Locate the cell with the specified text and output its [x, y] center coordinate. 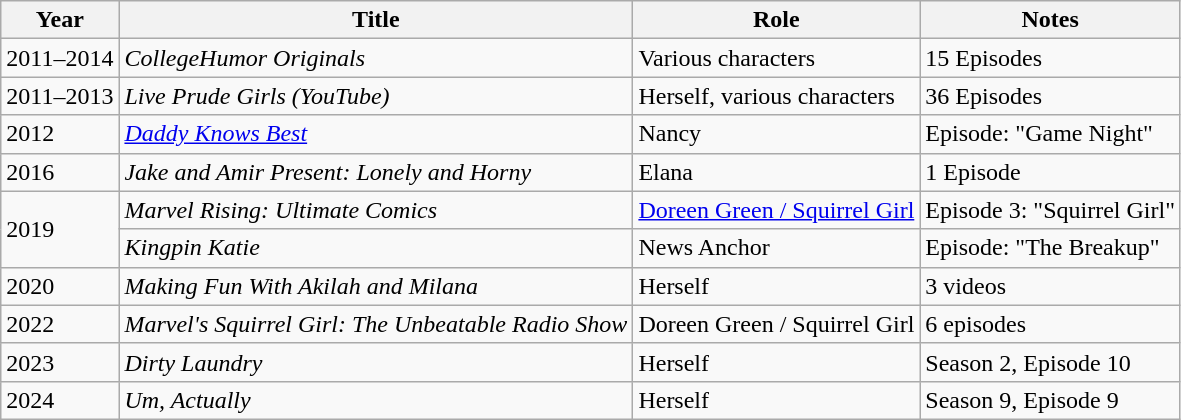
Episode: "Game Night" [1050, 134]
Jake and Amir Present: Lonely and Horny [376, 172]
Nancy [776, 134]
Marvel's Squirrel Girl: The Unbeatable Radio Show [376, 324]
15 Episodes [1050, 58]
2012 [60, 134]
Title [376, 20]
Episode 3: "Squirrel Girl" [1050, 210]
Notes [1050, 20]
Dirty Laundry [376, 362]
Marvel Rising: Ultimate Comics [376, 210]
Daddy Knows Best [376, 134]
Year [60, 20]
2016 [60, 172]
Making Fun With Akilah and Milana [376, 286]
CollegeHumor Originals [376, 58]
News Anchor [776, 248]
2011–2014 [60, 58]
2011–2013 [60, 96]
Various characters [776, 58]
Um, Actually [376, 400]
Elana [776, 172]
Episode: "The Breakup" [1050, 248]
2019 [60, 229]
6 episodes [1050, 324]
1 Episode [1050, 172]
Live Prude Girls (YouTube) [376, 96]
Season 9, Episode 9 [1050, 400]
2023 [60, 362]
Season 2, Episode 10 [1050, 362]
Herself, various characters [776, 96]
Kingpin Katie [376, 248]
36 Episodes [1050, 96]
2020 [60, 286]
2024 [60, 400]
3 videos [1050, 286]
Role [776, 20]
2022 [60, 324]
